Find where the given text appears and provide that cell's center as [x, y] coordinate. 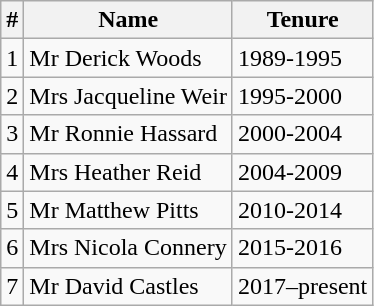
2 [12, 96]
Mr Ronnie Hassard [128, 134]
# [12, 20]
5 [12, 210]
Mrs Heather Reid [128, 172]
2000-2004 [302, 134]
Mr David Castles [128, 286]
7 [12, 286]
4 [12, 172]
3 [12, 134]
2017–present [302, 286]
1989-1995 [302, 58]
1995-2000 [302, 96]
Mr Derick Woods [128, 58]
Tenure [302, 20]
Mrs Nicola Connery [128, 248]
Mrs Jacqueline Weir [128, 96]
1 [12, 58]
6 [12, 248]
Mr Matthew Pitts [128, 210]
2010-2014 [302, 210]
2004-2009 [302, 172]
2015-2016 [302, 248]
Name [128, 20]
